Identify which cell holds the provided text, then report its [x, y] central coordinate. 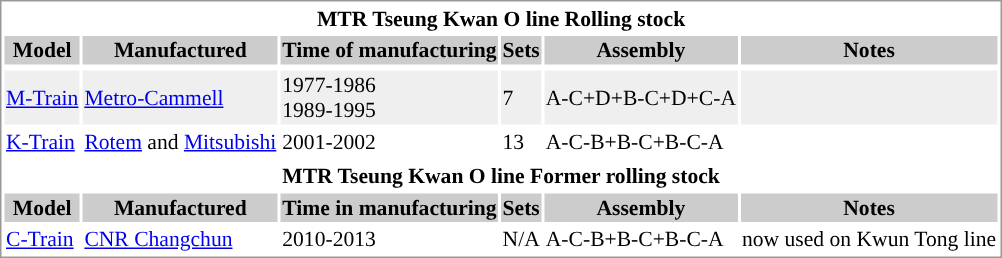
CNR Changchun [180, 239]
Rotem and Mitsubishi [180, 142]
Time of manufacturing [390, 50]
K-Train [42, 142]
N/A [521, 239]
13 [521, 142]
1977-19861989-1995 [390, 97]
M-Train [42, 97]
7 [521, 97]
MTR Tseung Kwan O line Rolling stock [500, 18]
2010-2013 [390, 239]
Time in manufacturing [390, 208]
Metro-Cammell [180, 97]
A-C+D+B-C+D+C-A [640, 97]
MTR Tseung Kwan O line Former rolling stock [500, 176]
now used on Kwun Tong line [868, 239]
C-Train [42, 239]
2001-2002 [390, 142]
